Detect which cell encompasses the target text, then output its (X, Y) center coordinate. 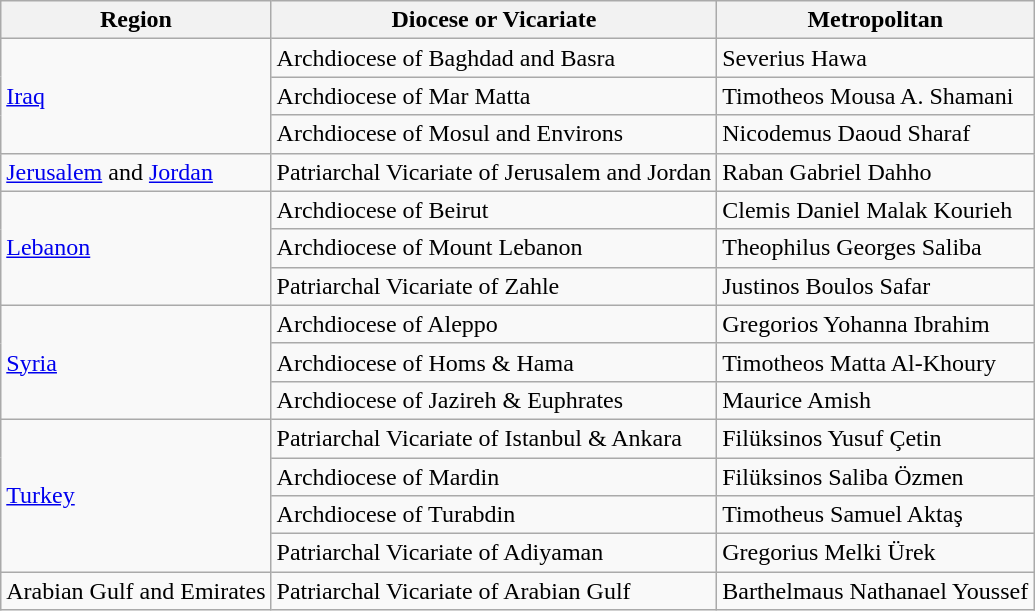
Gregorios Yohanna Ibrahim (876, 324)
Archdiocese of Jazireh & Euphrates (494, 400)
Maurice Amish (876, 400)
Patriarchal Vicariate of Adiyaman (494, 553)
Clemis Daniel Malak Kourieh (876, 210)
Gregorius Melki Ürek (876, 553)
Barthelmaus Nathanael Youssef (876, 591)
Region (136, 20)
Justinos Boulos Safar (876, 286)
Patriarchal Vicariate of Istanbul & Ankara (494, 438)
Archdiocese of Mar Matta (494, 96)
Theophilus Georges Saliba (876, 248)
Patriarchal Vicariate of Arabian Gulf (494, 591)
Diocese or Vicariate (494, 20)
Archdiocese of Homs & Hama (494, 362)
Timotheus Samuel Aktaş (876, 515)
Jerusalem and Jordan (136, 172)
Severius Hawa (876, 58)
Arabian Gulf and Emirates (136, 591)
Lebanon (136, 248)
Filüksinos Yusuf Çetin (876, 438)
Archdiocese of Beirut (494, 210)
Raban Gabriel Dahho (876, 172)
Filüksinos Saliba Özmen (876, 477)
Nicodemus Daoud Sharaf (876, 134)
Archdiocese of Mount Lebanon (494, 248)
Archdiocese of Baghdad and Basra (494, 58)
Archdiocese of Turabdin (494, 515)
Patriarchal Vicariate of Zahle (494, 286)
Archdiocese of Aleppo (494, 324)
Timotheos Matta Al-Khoury (876, 362)
Archdiocese of Mardin (494, 477)
Patriarchal Vicariate of Jerusalem and Jordan (494, 172)
Metropolitan (876, 20)
Turkey (136, 495)
Archdiocese of Mosul and Environs (494, 134)
Timotheos Mousa A. Shamani (876, 96)
Iraq (136, 96)
Syria (136, 362)
